Search for the cell housing the specified text and yield its (X, Y) center coordinate. 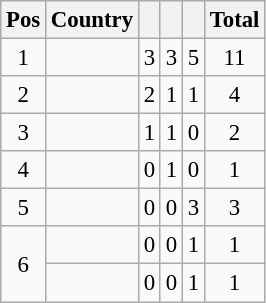
11 (234, 58)
Country (92, 20)
6 (24, 264)
Total (234, 20)
Pos (24, 20)
